Extract the (X, Y) coordinate from the center of the cell holding the provided text.  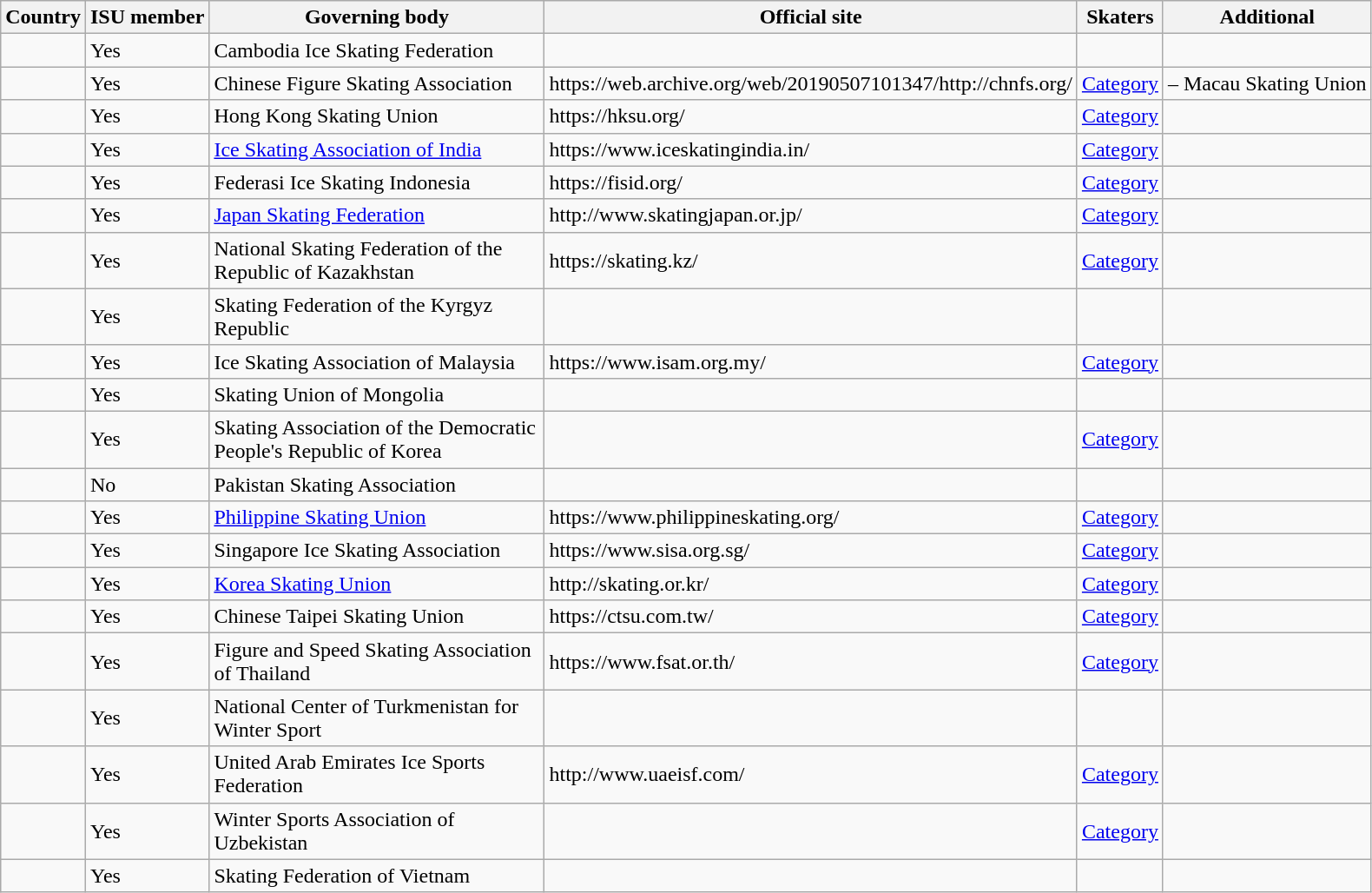
https://www.isam.org.my/ (811, 361)
Singapore Ice Skating Association (377, 551)
https://www.iceskatingindia.in/ (811, 149)
ISU member (147, 17)
Country (43, 17)
https://www.sisa.org.sg/ (811, 551)
Governing body (377, 17)
Additional (1267, 17)
Figure and Speed Skating Association of Thailand (377, 662)
Federasi Ice Skating Indonesia (377, 182)
https://ctsu.com.tw/ (811, 617)
Hong Kong Skating Union (377, 116)
Ice Skating Association of India (377, 149)
https://www.philippineskating.org/ (811, 518)
Philippine Skating Union (377, 518)
Chinese Taipei Skating Union (377, 617)
Skating Union of Mongolia (377, 394)
National Center of Turkmenistan for Winter Sport (377, 718)
https://www.fsat.or.th/ (811, 662)
National Skating Federation of the Republic of Kazakhstan (377, 261)
Cambodia Ice Skating Federation (377, 50)
Chinese Figure Skating Association (377, 83)
Skaters (1120, 17)
Skating Federation of Vietnam (377, 876)
http://www.uaeisf.com/ (811, 775)
https://hksu.org/ (811, 116)
Skating Association of the Democratic People's Republic of Korea (377, 440)
Official site (811, 17)
https://web.archive.org/web/20190507101347/http://chnfs.org/ (811, 83)
Pakistan Skating Association (377, 484)
http://www.skatingjapan.or.jp/ (811, 215)
No (147, 484)
Korea Skating Union (377, 584)
https://fisid.org/ (811, 182)
Ice Skating Association of Malaysia (377, 361)
– Macau Skating Union (1267, 83)
Skating Federation of the Kyrgyz Republic (377, 316)
https://skating.kz/ (811, 261)
Winter Sports Association of Uzbekistan (377, 830)
http://skating.or.kr/ (811, 584)
United Arab Emirates Ice Sports Federation (377, 775)
Japan Skating Federation (377, 215)
